For the text-containing cell, return its midpoint in (x, y) coordinate format. 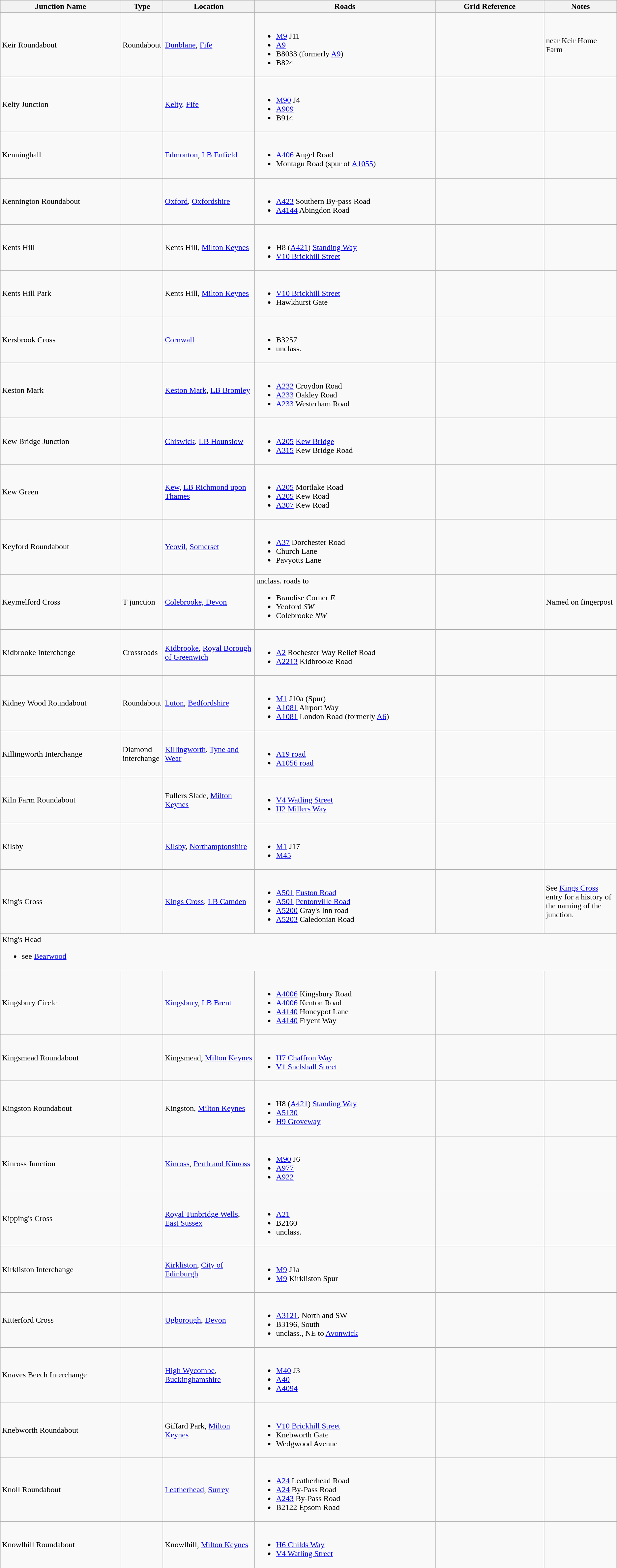
V10 Brickhill StreetHawkhurst Gate (345, 294)
Kew, LB Richmond upon Thames (209, 491)
Kelty Junction (61, 104)
Kirkliston Interchange (61, 1269)
A24 Leatherhead RoadA24 By-Pass RoadA243 By-Pass RoadB2122 Epsom Road (345, 1490)
Kingsmead, Milton Keynes (209, 1058)
Kingston, Milton Keynes (209, 1108)
A406 Angel RoadMontagu Road (spur of A1055) (345, 155)
Chiswick, LB Hounslow (209, 441)
Edmonton, LB Enfield (209, 155)
A21B2160unclass. (345, 1218)
Kidney Wood Roundabout (61, 703)
A501 Euston RoadA501 Pentonville RoadA5200 Gray's Inn roadA5203 Caledonian Road (345, 901)
A19 roadA1056 road (345, 754)
Kersbrook Cross (61, 340)
H8 (A421) Standing WayV10 Brickhill Street (345, 247)
Roads (345, 7)
V10 Brickhill StreetKnebworth GateWedgwood Avenue (345, 1430)
Kirkliston, City of Edinburgh (209, 1269)
H8 (A421) Standing WayA5130H9 Groveway (345, 1108)
Fullers Slade, Milton Keynes (209, 800)
Keston Mark (61, 391)
Leatherhead, Surrey (209, 1490)
Kilsby, Northamptonshire (209, 846)
Luton, Bedfordshire (209, 703)
M1 J10a (Spur)A1081 Airport WayA1081 London Road (formerly A6) (345, 703)
Oxford, Oxfordshire (209, 201)
Kents Hill Park (61, 294)
Royal Tunbridge Wells, East Sussex (209, 1218)
M9 J11A9B8033 (formerly A9)B824 (345, 45)
Knebworth Roundabout (61, 1430)
Yeovil, Somerset (209, 547)
Kidbrooke Interchange (61, 653)
Type (142, 7)
Kitterford Cross (61, 1320)
Crossroads (142, 653)
unclass. roads toBrandise Corner EYeoford SWColebrooke NW (345, 602)
A4006 Kingsbury RoadA4006 Kenton RoadA4140 Honeypot LaneA4140 Fryent Way (345, 1003)
Kiln Farm Roundabout (61, 800)
A37 Dorchester RoadChurch LanePavyotts Lane (345, 547)
V4 Watling StreetH2 Millers Way (345, 800)
A232 Croydon RoadA233 Oakley RoadA233 Westerham Road (345, 391)
Knowlhill Roundabout (61, 1545)
Kents Hill (61, 247)
Kings Cross, LB Camden (209, 901)
Named on fingerpost (580, 602)
Grid Reference (490, 7)
Cornwall (209, 340)
Knoll Roundabout (61, 1490)
M90 J6A977A922 (345, 1164)
Kipping's Cross (61, 1218)
A2 Rochester Way Relief RoadA2213 Kidbrooke Road (345, 653)
Kew Bridge Junction (61, 441)
Kidbrooke, Royal Borough of Greenwich (209, 653)
Kinross, Perth and Kinross (209, 1164)
H7 Chaffron WayV1 Snelshall Street (345, 1058)
King's Headsee Bearwood (308, 952)
H6 Childs WayV4 Watling Street (345, 1545)
M9 J1aM9 Kirkliston Spur (345, 1269)
A205 Mortlake RoadA205 Kew RoadA307 Kew Road (345, 491)
Keymelford Cross (61, 602)
Killingworth, Tyne and Wear (209, 754)
Kingston Roundabout (61, 1108)
Keir Roundabout (61, 45)
King's Cross (61, 901)
A205 Kew BridgeA315 Kew Bridge Road (345, 441)
Kinross Junction (61, 1164)
Knaves Beech Interchange (61, 1375)
Kelty, Fife (209, 104)
Kew Green (61, 491)
Keston Mark, LB Bromley (209, 391)
B3257unclass. (345, 340)
Dunblane, Fife (209, 45)
M40 J3A40A4094 (345, 1375)
Kingsmead Roundabout (61, 1058)
Kingsbury Circle (61, 1003)
M90 J4A909B914 (345, 104)
Kilsby (61, 846)
T junction (142, 602)
A3121, North and SWB3196, Southunclass., NE to Avonwick (345, 1320)
Ugborough, Devon (209, 1320)
near Keir Home Farm (580, 45)
Diamond interchange (142, 754)
Giffard Park, Milton Keynes (209, 1430)
M1 J17M45 (345, 846)
High Wycombe, Buckinghamshire (209, 1375)
Kingsbury, LB Brent (209, 1003)
A423 Southern By-pass RoadA4144 Abingdon Road (345, 201)
See Kings Cross entry for a history of the naming of the junction. (580, 901)
Knowlhill, Milton Keynes (209, 1545)
Killingworth Interchange (61, 754)
Notes (580, 7)
Kenninghall (61, 155)
Kennington Roundabout (61, 201)
Keyford Roundabout (61, 547)
Location (209, 7)
Junction Name (61, 7)
Colebrooke, Devon (209, 602)
